Detect which cell encompasses the target text, then output its (x, y) center coordinate. 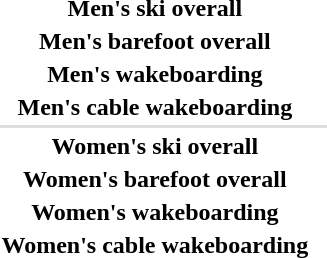
Men's cable wakeboarding (155, 107)
Women's wakeboarding (155, 212)
Men's wakeboarding (155, 74)
Women's ski overall (155, 146)
Men's barefoot overall (155, 41)
Women's barefoot overall (155, 179)
